Detect which cell encompasses the target text, then output its (X, Y) center coordinate. 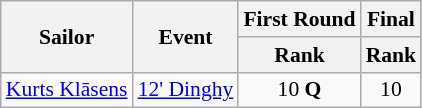
10 Q (299, 90)
10 (392, 90)
First Round (299, 19)
Event (186, 36)
Sailor (67, 36)
Kurts Klāsens (67, 90)
Final (392, 19)
12' Dinghy (186, 90)
